Identify which cell holds the provided text, then report its (X, Y) central coordinate. 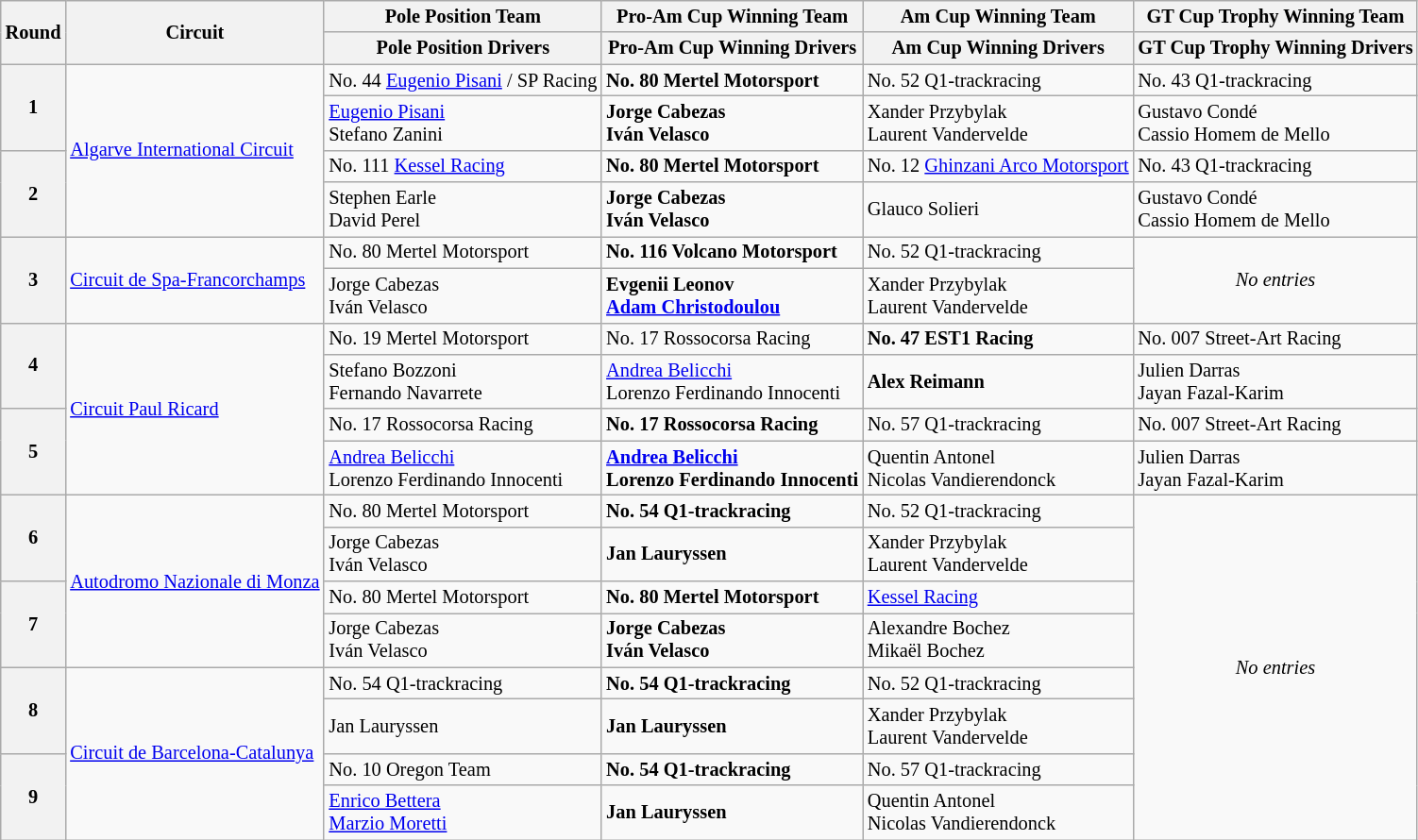
7 (34, 625)
Circuit (194, 32)
Enrico Bettera Marzio Moretti (463, 813)
5 (34, 451)
1 (34, 108)
Circuit de Spa-Francorchamps (194, 279)
2 (34, 193)
Stephen Earle David Perel (463, 210)
Round (34, 32)
No. 116 Volcano Motorsport (733, 252)
No. 19 Mertel Motorsport (463, 339)
No. 44 Eugenio Pisani / SP Racing (463, 80)
Pro-Am Cup Winning Team (733, 16)
Autodromo Nazionale di Monza (194, 581)
No. 47 EST1 Racing (999, 339)
Am Cup Winning Drivers (999, 48)
Evgenii Leonov Adam Christodoulou (733, 295)
Eugenio Pisani Stefano Zanini (463, 123)
9 (34, 797)
Pro-Am Cup Winning Drivers (733, 48)
Alex Reimann (999, 381)
Glauco Solieri (999, 210)
Pole Position Drivers (463, 48)
3 (34, 279)
Am Cup Winning Team (999, 16)
8 (34, 710)
No. 10 Oregon Team (463, 769)
4 (34, 366)
Circuit de Barcelona-Catalunya (194, 753)
Pole Position Team (463, 16)
Algarve International Circuit (194, 151)
No. 111 Kessel Racing (463, 166)
Stefano Bozzoni Fernando Navarrete (463, 381)
Circuit Paul Ricard (194, 410)
6 (34, 538)
GT Cup Trophy Winning Drivers (1276, 48)
Kessel Racing (999, 597)
GT Cup Trophy Winning Team (1276, 16)
No. 12 Ghinzani Arco Motorsport (999, 166)
Alexandre Bochez Mikaël Bochez (999, 640)
